Provide the [X, Y] coordinate of the cell's center where the given text is located.  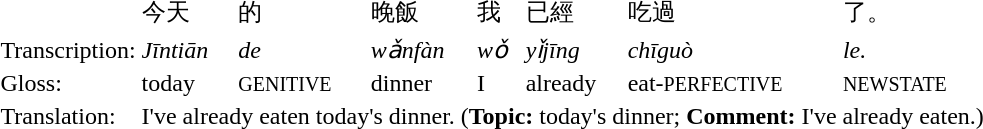
wǒ [498, 50]
eat-PERFECTIVE [732, 83]
already [574, 83]
de [302, 50]
dinner [420, 83]
yǐjīng [574, 50]
today [187, 83]
wǎnfàn [420, 50]
Jīntiān [187, 50]
I [498, 83]
chīguò [732, 50]
GENITIVE [302, 83]
